Locate the cell with the specified text and output its [x, y] center coordinate. 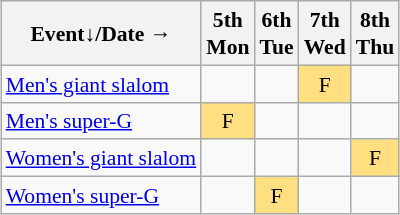
Event↓/Date → [102, 33]
Men's super-G [102, 120]
6thTue [277, 33]
Women's giant slalom [102, 158]
7thWed [325, 33]
8thThu [376, 33]
5thMon [228, 33]
Women's super-G [102, 194]
Men's giant slalom [102, 84]
